Locate the cell with the specified text and output its (x, y) center coordinate. 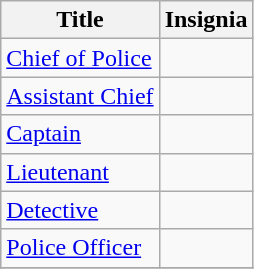
Detective (80, 210)
Chief of Police (80, 58)
Insignia (206, 20)
Title (80, 20)
Police Officer (80, 248)
Captain (80, 134)
Assistant Chief (80, 96)
Lieutenant (80, 172)
